Search for the cell housing the specified text and yield its [x, y] center coordinate. 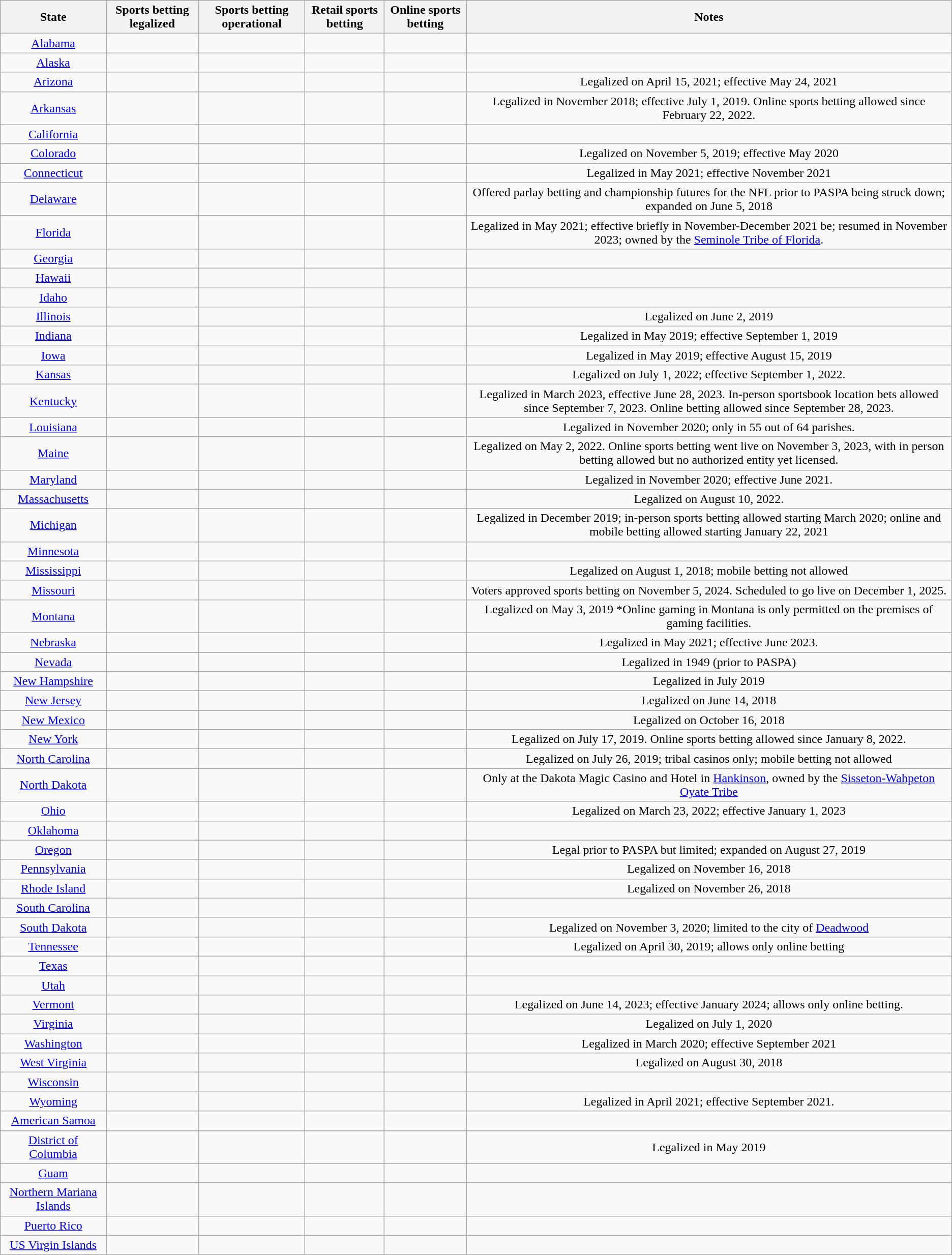
Michigan [53, 525]
Florida [53, 232]
Oklahoma [53, 830]
Utah [53, 985]
Legalized on November 5, 2019; effective May 2020 [709, 154]
New York [53, 739]
Legalized on July 1, 2020 [709, 1024]
Puerto Rico [53, 1226]
Minnesota [53, 551]
Ohio [53, 811]
Legalized on May 2, 2022. Online sports betting went live on November 3, 2023, with in person betting allowed but no authorized entity yet licensed. [709, 454]
Legalized in November 2020; only in 55 out of 64 parishes. [709, 427]
Kansas [53, 375]
Arizona [53, 82]
Legalized in May 2019; effective September 1, 2019 [709, 336]
Legalized in July 2019 [709, 681]
Only at the Dakota Magic Casino and Hotel in Hankinson, owned by the Sisseton-Wahpeton Oyate Tribe [709, 785]
Vermont [53, 1005]
Legalized on March 23, 2022; effective January 1, 2023 [709, 811]
Legalized in December 2019; in-person sports betting allowed starting March 2020; online and mobile betting allowed starting January 22, 2021 [709, 525]
Northern Mariana Islands [53, 1199]
Legalized in May 2021; effective briefly in November-December 2021 be; resumed in November 2023; owned by the Seminole Tribe of Florida. [709, 232]
Legalized on July 17, 2019. Online sports betting allowed since January 8, 2022. [709, 739]
Legalized on November 26, 2018 [709, 888]
Maryland [53, 480]
Legalized on June 14, 2023; effective January 2024; allows only online betting. [709, 1005]
Colorado [53, 154]
Legalized in November 2018; effective July 1, 2019. Online sports betting allowed since February 22, 2022. [709, 108]
Notes [709, 17]
Legalized in May 2019; effective August 15, 2019 [709, 355]
Nevada [53, 662]
Legalized in 1949 (prior to PASPA) [709, 662]
Hawaii [53, 278]
Georgia [53, 258]
Retail sports betting [345, 17]
Washington [53, 1043]
Rhode Island [53, 888]
Illinois [53, 317]
Wyoming [53, 1101]
Oregon [53, 850]
US Virgin Islands [53, 1245]
Legalized in March 2020; effective September 2021 [709, 1043]
Connecticut [53, 173]
Guam [53, 1173]
Legalized in May 2019 [709, 1147]
Massachusetts [53, 499]
Indiana [53, 336]
Kentucky [53, 401]
Mississippi [53, 571]
New Jersey [53, 701]
North Carolina [53, 759]
Legalized on May 3, 2019 *Online gaming in Montana is only permitted on the premises of gaming facilities. [709, 616]
American Samoa [53, 1121]
North Dakota [53, 785]
Wisconsin [53, 1082]
District of Columbia [53, 1147]
Texas [53, 966]
West Virginia [53, 1063]
Legalized on June 2, 2019 [709, 317]
Legalized in May 2021; effective June 2023. [709, 642]
Legalized on August 10, 2022. [709, 499]
Idaho [53, 297]
Alabama [53, 43]
Delaware [53, 199]
South Dakota [53, 927]
Legalized on April 30, 2019; allows only online betting [709, 946]
Voters approved sports betting on November 5, 2024. Scheduled to go live on December 1, 2025. [709, 590]
Legalized on August 30, 2018 [709, 1063]
Legalized on June 14, 2018 [709, 701]
Legalized in May 2021; effective November 2021 [709, 173]
Louisiana [53, 427]
Legalized on April 15, 2021; effective May 24, 2021 [709, 82]
Virginia [53, 1024]
Nebraska [53, 642]
Sports betting legalized [153, 17]
Tennessee [53, 946]
Montana [53, 616]
Arkansas [53, 108]
Legalized in November 2020; effective June 2021. [709, 480]
New Hampshire [53, 681]
Legalized on November 3, 2020; limited to the city of Deadwood [709, 927]
Legalized on July 1, 2022; effective September 1, 2022. [709, 375]
Sports betting operational [252, 17]
California [53, 134]
Online sports betting [425, 17]
Legalized on August 1, 2018; mobile betting not allowed [709, 571]
South Carolina [53, 908]
Maine [53, 454]
Alaska [53, 63]
State [53, 17]
Legalized on October 16, 2018 [709, 720]
Missouri [53, 590]
Legalized in April 2021; effective September 2021. [709, 1101]
Legal prior to PASPA but limited; expanded on August 27, 2019 [709, 850]
Pennsylvania [53, 869]
Legalized on July 26, 2019; tribal casinos only; mobile betting not allowed [709, 759]
Legalized on November 16, 2018 [709, 869]
Iowa [53, 355]
New Mexico [53, 720]
Offered parlay betting and championship futures for the NFL prior to PASPA being struck down; expanded on June 5, 2018 [709, 199]
